Detect which cell encompasses the target text, then output its (x, y) center coordinate. 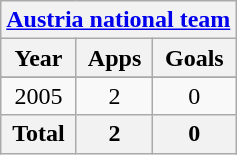
Year (39, 58)
2005 (39, 96)
Total (39, 134)
Austria national team (118, 20)
Goals (194, 58)
Apps (114, 58)
